Scan for the cell matching the given text and deliver its [x, y] coordinate at center. 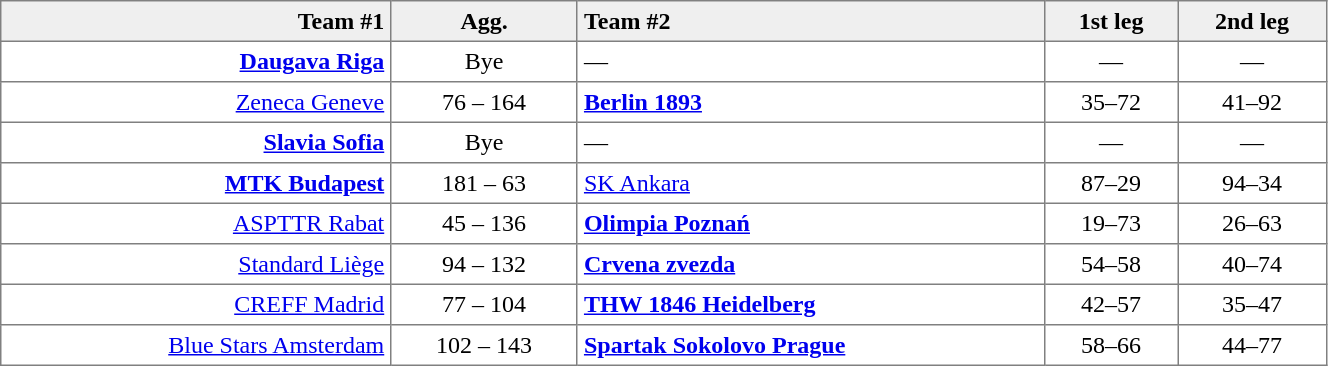
CREFF Madrid [196, 304]
44–77 [1252, 345]
54–58 [1112, 264]
Blue Stars Amsterdam [196, 345]
45 – 136 [484, 223]
94–34 [1252, 183]
Team #2 [810, 21]
40–74 [1252, 264]
35–47 [1252, 304]
Berlin 1893 [810, 102]
102 – 143 [484, 345]
MTK Budapest [196, 183]
58–66 [1112, 345]
42–57 [1112, 304]
77 – 104 [484, 304]
87–29 [1112, 183]
19–73 [1112, 223]
THW 1846 Heidelberg [810, 304]
Crvena zvezda [810, 264]
181 – 63 [484, 183]
Slavia Sofia [196, 142]
94 – 132 [484, 264]
2nd leg [1252, 21]
41–92 [1252, 102]
Olimpia Poznań [810, 223]
Team #1 [196, 21]
ASPTTR Rabat [196, 223]
26–63 [1252, 223]
Standard Liège [196, 264]
1st leg [1112, 21]
Agg. [484, 21]
35–72 [1112, 102]
76 – 164 [484, 102]
Spartak Sokolovo Prague [810, 345]
Zeneca Geneve [196, 102]
SK Ankara [810, 183]
Daugava Riga [196, 61]
